Provide the [X, Y] coordinate of the cell's center where the given text is located.  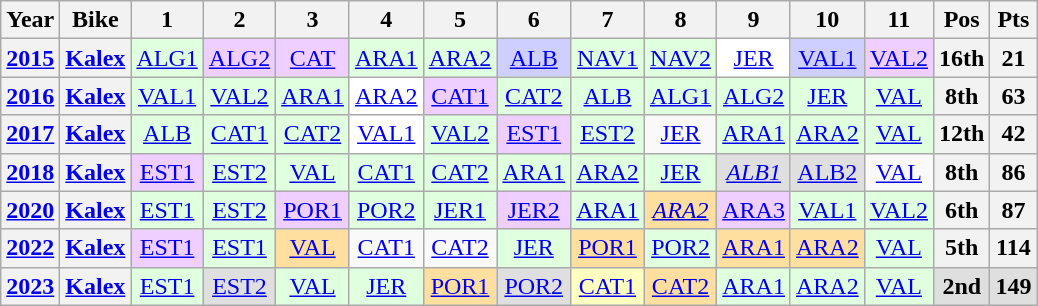
149 [1014, 286]
86 [1014, 172]
1 [167, 20]
3 [313, 20]
CAT [313, 58]
2016 [30, 96]
2023 [30, 286]
NAV1 [608, 58]
6th [962, 210]
10 [827, 20]
2020 [30, 210]
ALB1 [754, 172]
16th [962, 58]
12th [962, 134]
9 [754, 20]
2017 [30, 134]
Pts [1014, 20]
87 [1014, 210]
114 [1014, 248]
11 [898, 20]
2022 [30, 248]
NAV2 [680, 58]
Bike [96, 20]
ALB2 [827, 172]
ARA3 [754, 210]
6 [534, 20]
21 [1014, 58]
63 [1014, 96]
2018 [30, 172]
8 [680, 20]
5 [460, 20]
4 [386, 20]
Year [30, 20]
2nd [962, 286]
42 [1014, 134]
5th [962, 248]
JER2 [534, 210]
2015 [30, 58]
7 [608, 20]
2 [239, 20]
Pos [962, 20]
JER1 [460, 210]
